Return (x, y) of the center of cell containing provided text 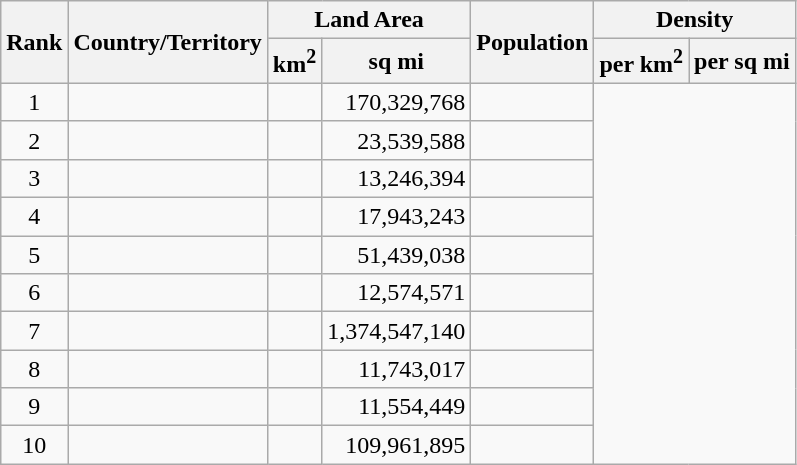
2 (34, 140)
3 (34, 178)
Density (694, 20)
11,743,017 (396, 369)
per sq mi (742, 62)
per km2 (642, 62)
6 (34, 293)
13,246,394 (396, 178)
1 (34, 102)
1,374,547,140 (396, 331)
109,961,895 (396, 445)
Rank (34, 42)
17,943,243 (396, 217)
sq mi (396, 62)
8 (34, 369)
10 (34, 445)
4 (34, 217)
11,554,449 (396, 407)
Land Area (368, 20)
23,539,588 (396, 140)
170,329,768 (396, 102)
Country/Territory (168, 42)
km2 (294, 62)
12,574,571 (396, 293)
5 (34, 255)
7 (34, 331)
9 (34, 407)
51,439,038 (396, 255)
Population (532, 42)
